For the text-containing cell, return its midpoint in [X, Y] coordinate format. 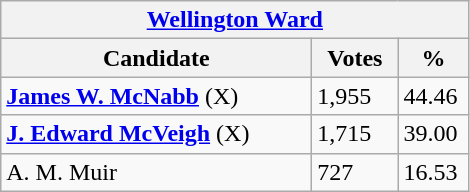
Votes [355, 58]
J. Edward McVeigh (X) [156, 134]
Candidate [156, 58]
16.53 [434, 172]
44.46 [434, 96]
Wellington Ward [235, 20]
A. M. Muir [156, 172]
1,715 [355, 134]
James W. McNabb (X) [156, 96]
1,955 [355, 96]
39.00 [434, 134]
% [434, 58]
727 [355, 172]
